From the cell containing the given text, extract its center point as (X, Y) coordinate. 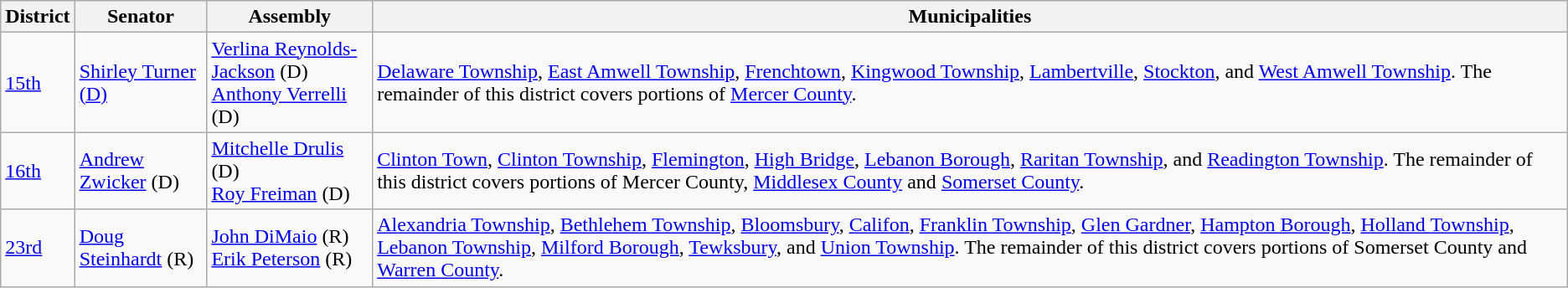
District (38, 17)
Assembly (290, 17)
Mitchelle Drulis (D)Roy Freiman (D) (290, 171)
16th (38, 171)
Senator (141, 17)
Verlina Reynolds-Jackson (D)Anthony Verrelli (D) (290, 82)
15th (38, 82)
Andrew Zwicker (D) (141, 171)
Shirley Turner (D) (141, 82)
23rd (38, 248)
John DiMaio (R)Erik Peterson (R) (290, 248)
Municipalities (970, 17)
Doug Steinhardt (R) (141, 248)
